For the text-containing cell, return its midpoint in (X, Y) coordinate format. 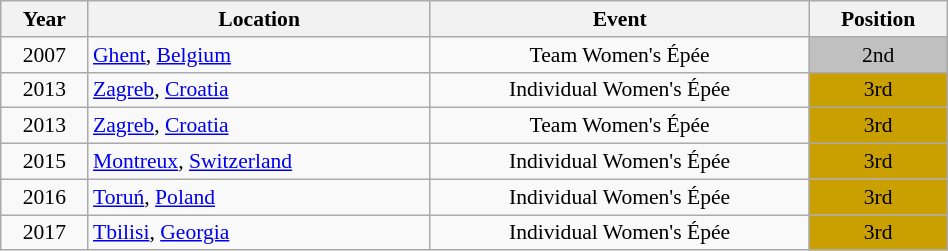
2015 (44, 162)
Toruń, Poland (259, 197)
Year (44, 19)
Ghent, Belgium (259, 55)
Montreux, Switzerland (259, 162)
2016 (44, 197)
Location (259, 19)
Position (878, 19)
Tbilisi, Georgia (259, 233)
2nd (878, 55)
2017 (44, 233)
2007 (44, 55)
Event (620, 19)
